Find where the given text appears and provide that cell's center as [x, y] coordinate. 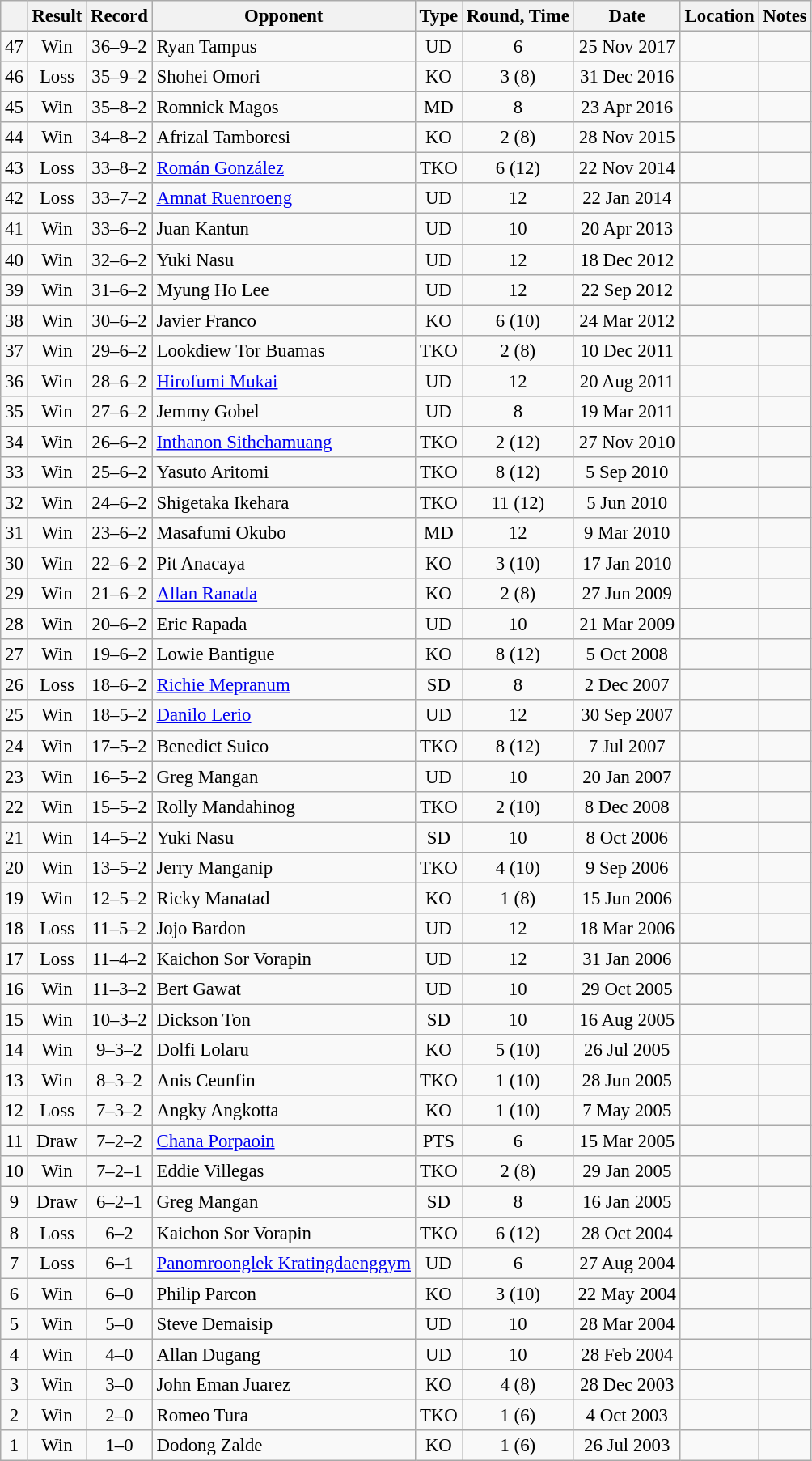
1–0 [120, 1446]
7–2–2 [120, 1141]
Juan Kantun [283, 229]
Allan Ranada [283, 594]
27–6–2 [120, 412]
Bert Gawat [283, 989]
33–7–2 [120, 198]
5–0 [120, 1323]
13–5–2 [120, 868]
19–6–2 [120, 654]
Shohei Omori [283, 77]
22–6–2 [120, 564]
Danilo Lerio [283, 716]
28 Oct 2004 [627, 1233]
Rolly Mandahinog [283, 807]
11–4–2 [120, 959]
8 Oct 2006 [627, 837]
42 [15, 198]
4 Oct 2003 [627, 1415]
Ricky Manatad [283, 898]
9–3–2 [120, 1050]
28 Dec 2003 [627, 1385]
16 Aug 2005 [627, 1020]
18 [15, 929]
Inthanon Sithchamuang [283, 442]
26 Jul 2005 [627, 1050]
5 [15, 1323]
31 Jan 2006 [627, 959]
32 [15, 502]
28 Feb 2004 [627, 1354]
11 [15, 1141]
31 [15, 533]
Jerry Manganip [283, 868]
30 Sep 2007 [627, 716]
43 [15, 168]
45 [15, 108]
15 Mar 2005 [627, 1141]
27 Nov 2010 [627, 442]
Record [120, 16]
7 Jul 2007 [627, 746]
25 [15, 716]
2 Dec 2007 [627, 685]
21 Mar 2009 [627, 625]
20 Apr 2013 [627, 229]
Ryan Tampus [283, 47]
23 Apr 2016 [627, 108]
4 [15, 1354]
33–8–2 [120, 168]
7–2–1 [120, 1172]
Dodong Zalde [283, 1446]
8–3–2 [120, 1081]
Round, Time [518, 16]
26 [15, 685]
Result [57, 16]
Lowie Bantigue [283, 654]
44 [15, 138]
Masafumi Okubo [283, 533]
28 [15, 625]
3 (8) [518, 77]
7 [15, 1263]
28 Mar 2004 [627, 1323]
Dolfi Lolaru [283, 1050]
Chana Porpaoin [283, 1141]
30–6–2 [120, 320]
18–6–2 [120, 685]
Myung Ho Lee [283, 290]
Román González [283, 168]
15–5–2 [120, 807]
33 [15, 472]
Angky Angkotta [283, 1111]
35–9–2 [120, 77]
22 Nov 2014 [627, 168]
27 [15, 654]
6–1 [120, 1263]
Benedict Suico [283, 746]
2–0 [120, 1415]
2 [15, 1415]
24–6–2 [120, 502]
14–5–2 [120, 837]
9 Sep 2006 [627, 868]
5 Sep 2010 [627, 472]
27 Jun 2009 [627, 594]
22 Jan 2014 [627, 198]
25–6–2 [120, 472]
6–0 [120, 1294]
29–6–2 [120, 350]
21–6–2 [120, 594]
4 (8) [518, 1385]
Notes [785, 16]
6 (10) [518, 320]
14 [15, 1050]
Type [438, 16]
7 May 2005 [627, 1111]
Eric Rapada [283, 625]
10–3–2 [120, 1020]
20 Jan 2007 [627, 777]
3 [15, 1385]
Jemmy Gobel [283, 412]
Philip Parcon [283, 1294]
6–2–1 [120, 1202]
1 [15, 1446]
9 Mar 2010 [627, 533]
3–0 [120, 1385]
Eddie Villegas [283, 1172]
20 [15, 868]
2 (12) [518, 442]
Yasuto Aritomi [283, 472]
11 (12) [518, 502]
Date [627, 16]
Panomroonglek Kratingdaenggym [283, 1263]
Richie Mepranum [283, 685]
26 Jul 2003 [627, 1446]
38 [15, 320]
19 Mar 2011 [627, 412]
41 [15, 229]
Pit Anacaya [283, 564]
24 [15, 746]
15 Jun 2006 [627, 898]
1 (8) [518, 898]
Hirofumi Mukai [283, 381]
31 Dec 2016 [627, 77]
Javier Franco [283, 320]
34 [15, 442]
15 [15, 1020]
25 Nov 2017 [627, 47]
23 [15, 777]
Allan Dugang [283, 1354]
47 [15, 47]
11–3–2 [120, 989]
Steve Demaisip [283, 1323]
2 (10) [518, 807]
40 [15, 260]
27 Aug 2004 [627, 1263]
17–5–2 [120, 746]
35–8–2 [120, 108]
32–6–2 [120, 260]
4 (10) [518, 868]
Amnat Ruenroeng [283, 198]
23–6–2 [120, 533]
18 Mar 2006 [627, 929]
Dickson Ton [283, 1020]
Location [720, 16]
31–6–2 [120, 290]
Opponent [283, 16]
Anis Ceunfin [283, 1081]
29 [15, 594]
20–6–2 [120, 625]
16 Jan 2005 [627, 1202]
16–5–2 [120, 777]
Romeo Tura [283, 1415]
20 Aug 2011 [627, 381]
Shigetaka Ikehara [283, 502]
46 [15, 77]
29 Oct 2005 [627, 989]
12–5–2 [120, 898]
John Eman Juarez [283, 1385]
22 May 2004 [627, 1294]
Jojo Bardon [283, 929]
13 [15, 1081]
29 Jan 2005 [627, 1172]
9 [15, 1202]
PTS [438, 1141]
34–8–2 [120, 138]
24 Mar 2012 [627, 320]
10 Dec 2011 [627, 350]
21 [15, 837]
18 Dec 2012 [627, 260]
Afrizal Tamboresi [283, 138]
8 Dec 2008 [627, 807]
Lookdiew Tor Buamas [283, 350]
35 [15, 412]
33–6–2 [120, 229]
18–5–2 [120, 716]
28 Jun 2005 [627, 1081]
36 [15, 381]
5 (10) [518, 1050]
22 Sep 2012 [627, 290]
4–0 [120, 1354]
11–5–2 [120, 929]
Romnick Magos [283, 108]
16 [15, 989]
17 Jan 2010 [627, 564]
36–9–2 [120, 47]
5 Oct 2008 [627, 654]
17 [15, 959]
7–3–2 [120, 1111]
6–2 [120, 1233]
28 Nov 2015 [627, 138]
30 [15, 564]
37 [15, 350]
39 [15, 290]
5 Jun 2010 [627, 502]
28–6–2 [120, 381]
19 [15, 898]
22 [15, 807]
26–6–2 [120, 442]
